Determine the [X, Y] coordinate at the center of the cell enclosing the given text.  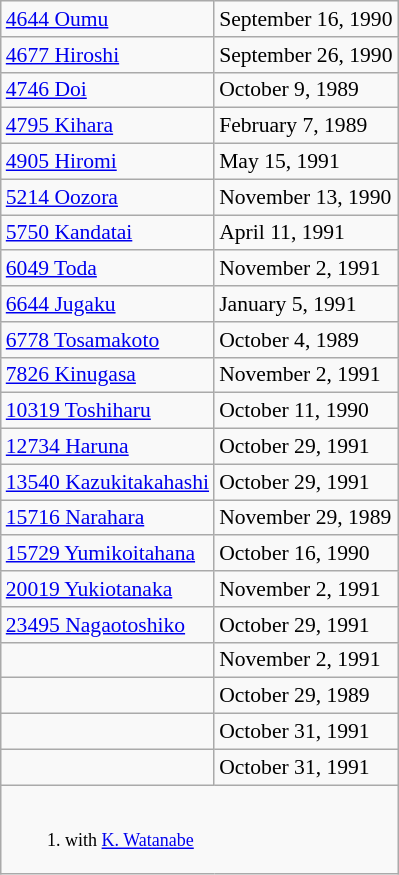
October 16, 1990 [306, 554]
4746 Doi [108, 90]
4795 Kihara [108, 126]
20019 Yukiotanaka [108, 589]
October 29, 1989 [306, 696]
February 7, 1989 [306, 126]
6049 Toda [108, 269]
10319 Toshiharu [108, 411]
May 15, 1991 [306, 162]
October 4, 1989 [306, 340]
4644 Oumu [108, 19]
September 16, 1990 [306, 19]
4677 Hiroshi [108, 55]
7826 Kinugasa [108, 375]
6778 Tosamakoto [108, 340]
November 13, 1990 [306, 197]
15729 Yumikoitahana [108, 554]
September 26, 1990 [306, 55]
15716 Narahara [108, 518]
4905 Hiromi [108, 162]
with K. Watanabe [200, 830]
October 9, 1989 [306, 90]
12734 Haruna [108, 447]
April 11, 1991 [306, 233]
13540 Kazukitakahashi [108, 482]
5750 Kandatai [108, 233]
January 5, 1991 [306, 304]
5214 Oozora [108, 197]
November 29, 1989 [306, 518]
October 11, 1990 [306, 411]
23495 Nagaotoshiko [108, 625]
6644 Jugaku [108, 304]
